Return (X, Y) of the center of cell containing provided text 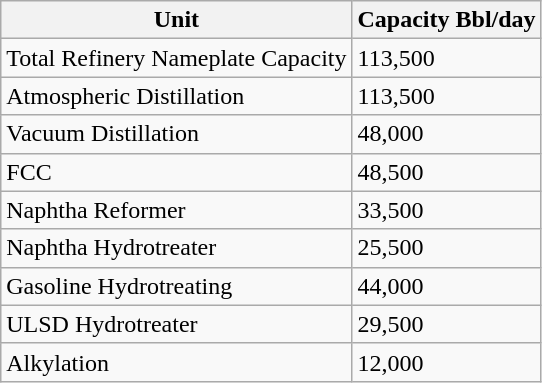
Total Refinery Nameplate Capacity (176, 58)
12,000 (446, 362)
Naphtha Reformer (176, 210)
Unit (176, 20)
33,500 (446, 210)
44,000 (446, 286)
Vacuum Distillation (176, 134)
29,500 (446, 324)
FCC (176, 172)
Naphtha Hydrotreater (176, 248)
25,500 (446, 248)
Capacity Bbl/day (446, 20)
Gasoline Hydrotreating (176, 286)
48,000 (446, 134)
ULSD Hydrotreater (176, 324)
Atmospheric Distillation (176, 96)
48,500 (446, 172)
Alkylation (176, 362)
